Return (x, y) of the center of cell containing provided text 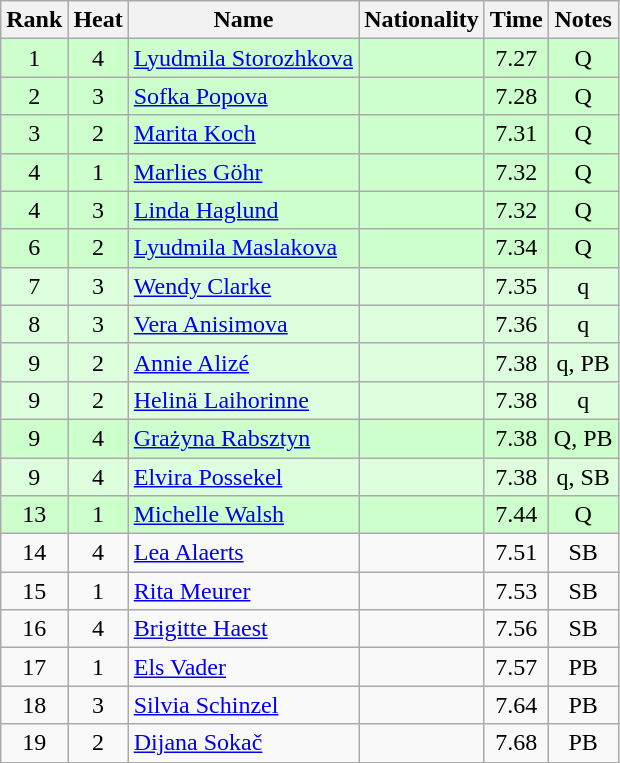
Vera Anisimova (243, 324)
Marita Koch (243, 134)
Dijana Sokač (243, 743)
Rita Meurer (243, 591)
17 (34, 667)
Name (243, 20)
Els Vader (243, 667)
Brigitte Haest (243, 629)
14 (34, 553)
Rank (34, 20)
7.68 (516, 743)
Wendy Clarke (243, 286)
7.35 (516, 286)
7.31 (516, 134)
7.53 (516, 591)
Silvia Schinzel (243, 705)
Lyudmila Maslakova (243, 248)
Linda Haglund (243, 210)
Nationality (422, 20)
Helinä Laihorinne (243, 400)
19 (34, 743)
Elvira Possekel (243, 477)
7.64 (516, 705)
15 (34, 591)
7.36 (516, 324)
Michelle Walsh (243, 515)
Sofka Popova (243, 96)
7.28 (516, 96)
7.34 (516, 248)
7.27 (516, 58)
8 (34, 324)
Grażyna Rabsztyn (243, 438)
Q, PB (583, 438)
q, SB (583, 477)
7.57 (516, 667)
6 (34, 248)
Lea Alaerts (243, 553)
7.51 (516, 553)
q, PB (583, 362)
7 (34, 286)
7.44 (516, 515)
Time (516, 20)
Lyudmila Storozhkova (243, 58)
Notes (583, 20)
Marlies Göhr (243, 172)
Annie Alizé (243, 362)
18 (34, 705)
Heat (98, 20)
13 (34, 515)
7.56 (516, 629)
16 (34, 629)
